Output the [X, Y] coordinate of the center of the cell containing the given text.  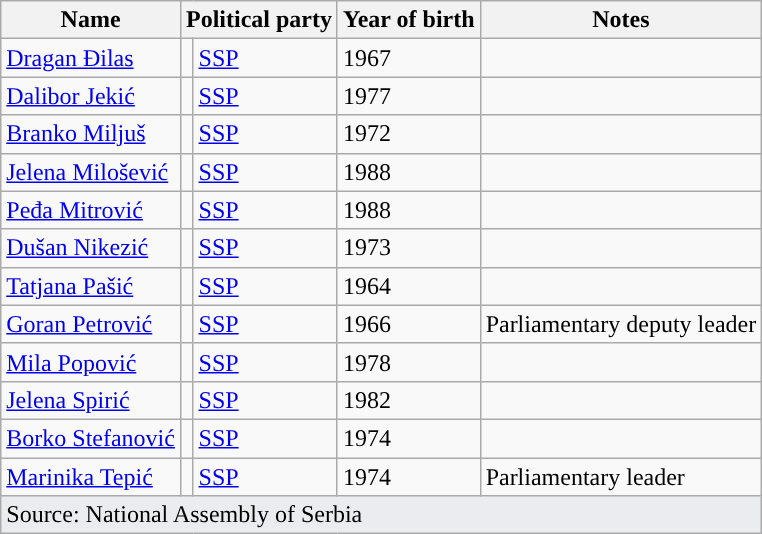
Peđa Mitrović [91, 210]
Goran Petrović [91, 324]
Parliamentary deputy leader [621, 324]
Mila Popović [91, 362]
Jelena Milošević [91, 172]
1977 [408, 96]
1973 [408, 248]
Dušan Nikezić [91, 248]
Marinika Tepić [91, 477]
1982 [408, 400]
Parliamentary leader [621, 477]
Political party [258, 20]
Source: National Assembly of Serbia [382, 515]
Jelena Spirić [91, 400]
1978 [408, 362]
Name [91, 20]
Dalibor Jekić [91, 96]
Tatjana Pašić [91, 286]
Notes [621, 20]
Branko Miljuš [91, 134]
1966 [408, 324]
Dragan Đilas [91, 58]
1972 [408, 134]
Borko Stefanović [91, 438]
1967 [408, 58]
Year of birth [408, 20]
1964 [408, 286]
